Output the (x, y) coordinate of the center of the cell containing the given text.  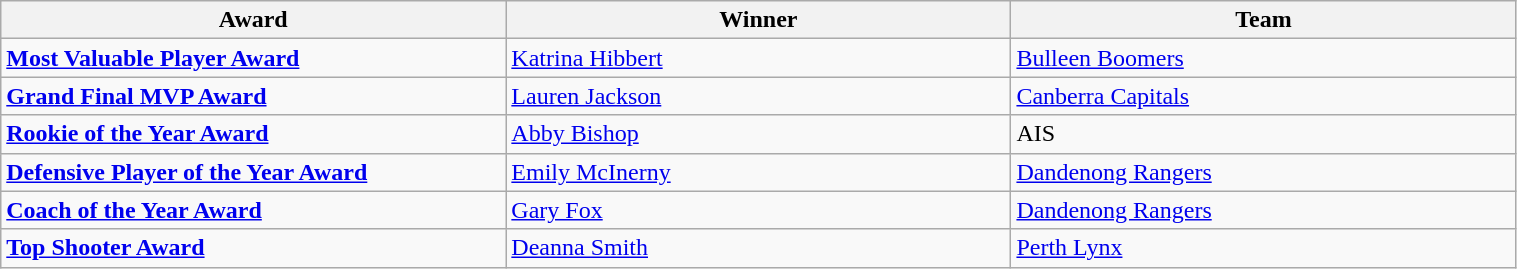
Winner (758, 20)
Canberra Capitals (1264, 96)
Bulleen Boomers (1264, 58)
Coach of the Year Award (254, 210)
Defensive Player of the Year Award (254, 172)
Lauren Jackson (758, 96)
Perth Lynx (1264, 248)
Award (254, 20)
Gary Fox (758, 210)
Emily McInerny (758, 172)
Deanna Smith (758, 248)
Rookie of the Year Award (254, 134)
Abby Bishop (758, 134)
Team (1264, 20)
AIS (1264, 134)
Grand Final MVP Award (254, 96)
Katrina Hibbert (758, 58)
Most Valuable Player Award (254, 58)
Top Shooter Award (254, 248)
